Output the [X, Y] coordinate of the center of the cell containing the given text.  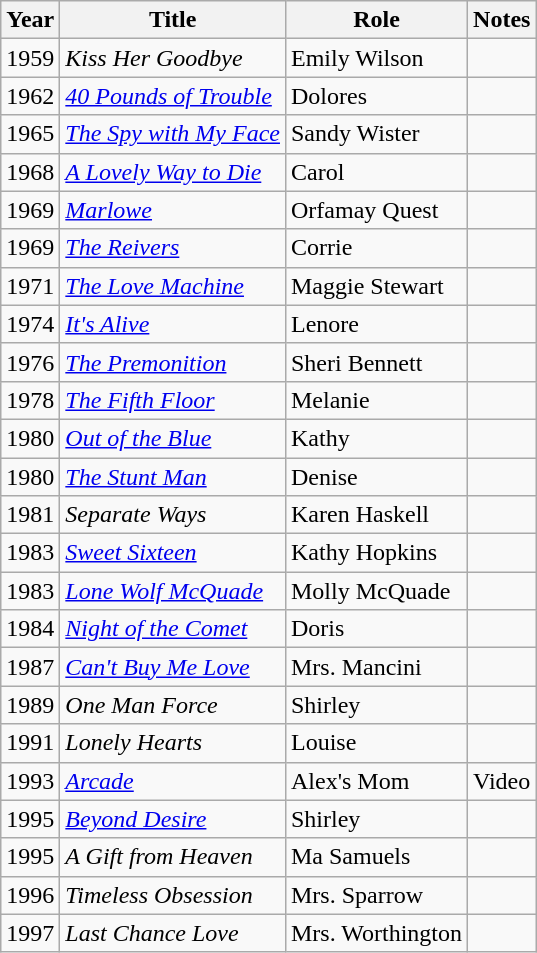
Mrs. Worthington [376, 933]
1974 [30, 324]
Role [376, 20]
1996 [30, 895]
Sandy Wister [376, 134]
Sweet Sixteen [173, 553]
1971 [30, 286]
One Man Force [173, 705]
Corrie [376, 248]
Mrs. Mancini [376, 667]
Timeless Obsession [173, 895]
Denise [376, 477]
Alex's Mom [376, 781]
Ma Samuels [376, 857]
Dolores [376, 96]
Title [173, 20]
1959 [30, 58]
Kathy Hopkins [376, 553]
Arcade [173, 781]
Karen Haskell [376, 515]
A Gift from Heaven [173, 857]
The Premonition [173, 362]
Video [502, 781]
The Reivers [173, 248]
Lone Wolf McQuade [173, 591]
1984 [30, 629]
Emily Wilson [376, 58]
1997 [30, 933]
Marlowe [173, 210]
Maggie Stewart [376, 286]
Beyond Desire [173, 819]
The Spy with My Face [173, 134]
1968 [30, 172]
The Fifth Floor [173, 400]
Lenore [376, 324]
A Lovely Way to Die [173, 172]
It's Alive [173, 324]
Carol [376, 172]
Can't Buy Me Love [173, 667]
Melanie [376, 400]
Separate Ways [173, 515]
40 Pounds of Trouble [173, 96]
Molly McQuade [376, 591]
Kiss Her Goodbye [173, 58]
The Stunt Man [173, 477]
Night of the Comet [173, 629]
1962 [30, 96]
The Love Machine [173, 286]
Sheri Bennett [376, 362]
1989 [30, 705]
Kathy [376, 438]
Orfamay Quest [376, 210]
1993 [30, 781]
Louise [376, 743]
Mrs. Sparrow [376, 895]
Lonely Hearts [173, 743]
1978 [30, 400]
Doris [376, 629]
1976 [30, 362]
Notes [502, 20]
Out of the Blue [173, 438]
Last Chance Love [173, 933]
1965 [30, 134]
1991 [30, 743]
Year [30, 20]
1981 [30, 515]
1987 [30, 667]
